For the text-containing cell, return its midpoint in (x, y) coordinate format. 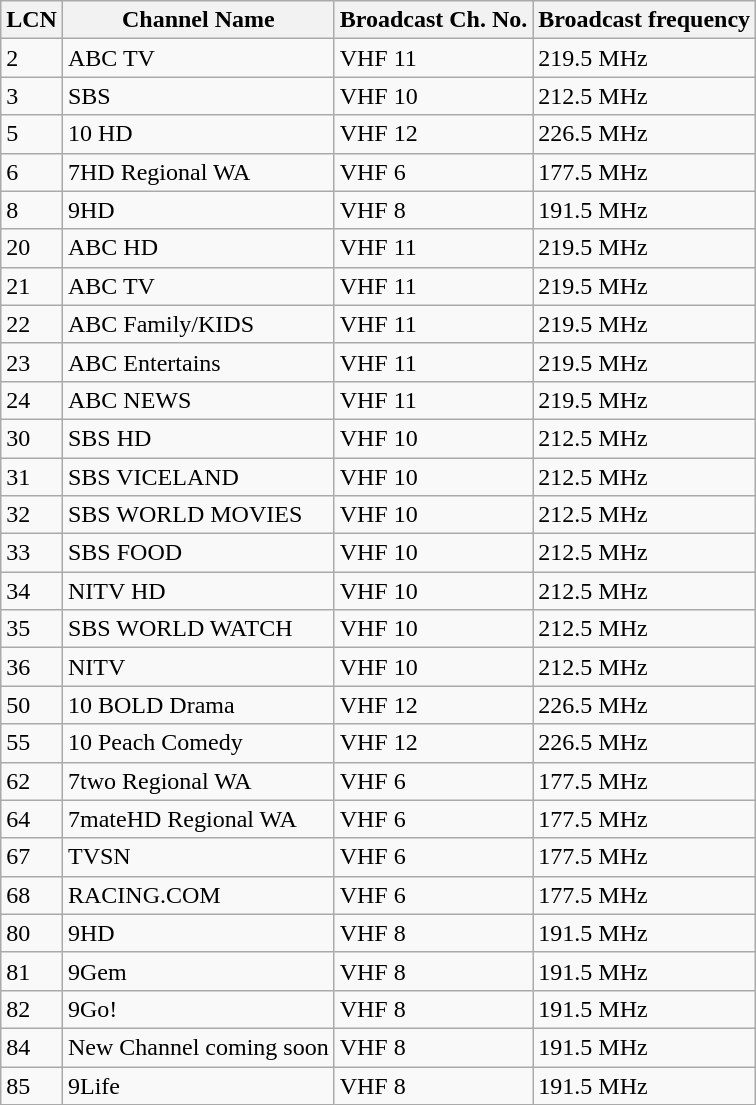
55 (32, 743)
Broadcast frequency (644, 20)
Channel Name (198, 20)
10 Peach Comedy (198, 743)
ABC HD (198, 248)
67 (32, 857)
SBS (198, 96)
SBS VICELAND (198, 477)
NITV (198, 667)
SBS HD (198, 438)
85 (32, 1085)
30 (32, 438)
23 (32, 362)
2 (32, 58)
22 (32, 324)
TVSN (198, 857)
New Channel coming soon (198, 1047)
36 (32, 667)
20 (32, 248)
24 (32, 400)
ABC Family/KIDS (198, 324)
NITV HD (198, 591)
SBS WORLD WATCH (198, 629)
84 (32, 1047)
10 BOLD Drama (198, 705)
ABC NEWS (198, 400)
SBS FOOD (198, 553)
80 (32, 933)
RACING.COM (198, 895)
64 (32, 819)
35 (32, 629)
10 HD (198, 134)
5 (32, 134)
7mateHD Regional WA (198, 819)
21 (32, 286)
9Gem (198, 971)
8 (32, 210)
9Life (198, 1085)
7two Regional WA (198, 781)
31 (32, 477)
50 (32, 705)
ABC Entertains (198, 362)
9Go! (198, 1009)
33 (32, 553)
LCN (32, 20)
7HD Regional WA (198, 172)
68 (32, 895)
62 (32, 781)
6 (32, 172)
82 (32, 1009)
3 (32, 96)
34 (32, 591)
SBS WORLD MOVIES (198, 515)
81 (32, 971)
Broadcast Ch. No. (434, 20)
32 (32, 515)
